Capture the cell that displays the provided text and extract its [X, Y] central coordinate. 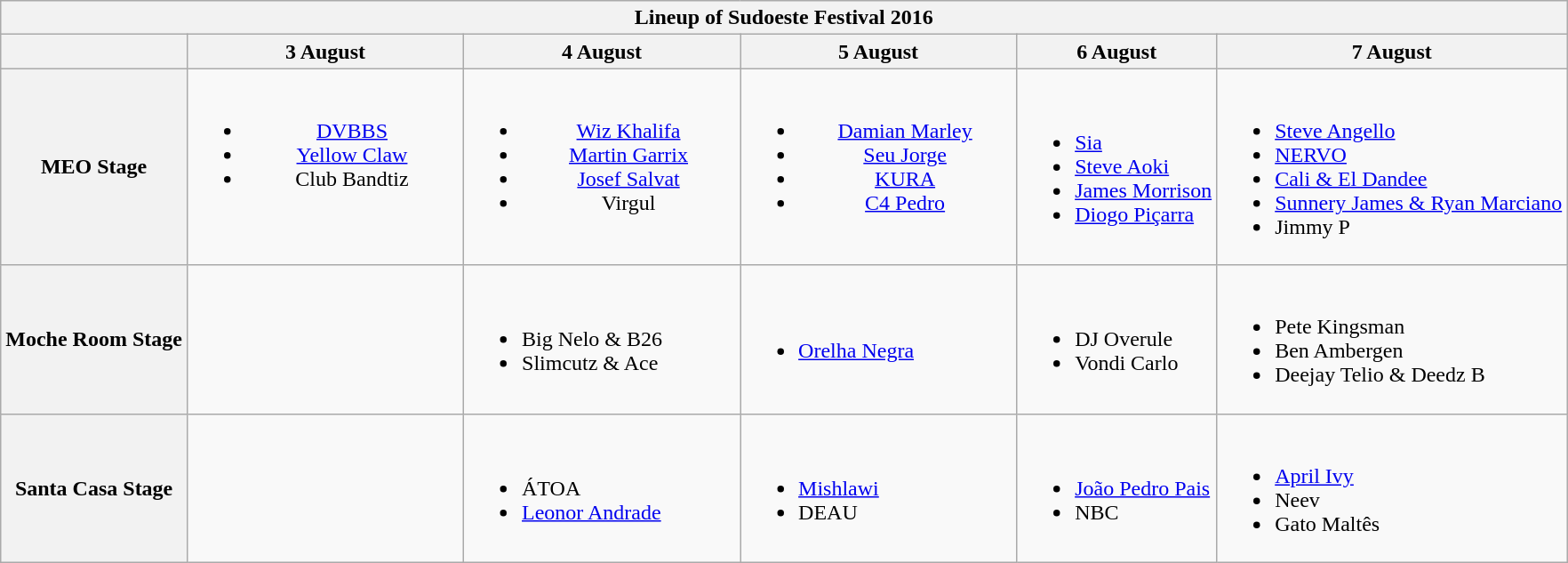
DJ OveruleVondi Carlo [1116, 340]
April IvyNeevGato Maltês [1392, 487]
Damian MarleySeu JorgeKURAC4 Pedro [878, 167]
MEO Stage [94, 167]
Wiz KhalifaMartin GarrixJosef SalvatVirgul [603, 167]
Moche Room Stage [94, 340]
Big Nelo & B26Slimcutz & Ace [603, 340]
Santa Casa Stage [94, 487]
4 August [603, 52]
Pete KingsmanBen AmbergenDeejay Telio & Deedz B [1392, 340]
ÁTOALeonor Andrade [603, 487]
6 August [1116, 52]
7 August [1392, 52]
MishlawiDEAU [878, 487]
Lineup of Sudoeste Festival 2016 [784, 18]
DVBBSYellow ClawClub Bandtiz [325, 167]
3 August [325, 52]
João Pedro PaisNBC [1116, 487]
Orelha Negra [878, 340]
SiaSteve AokiJames MorrisonDiogo Piçarra [1116, 167]
5 August [878, 52]
Steve AngelloNERVOCali & El DandeeSunnery James & Ryan MarcianoJimmy P [1392, 167]
